Return the (X, Y) coordinate for the center point of the cell that contains the specified text.  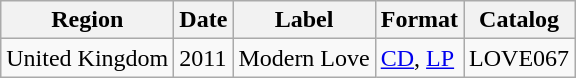
Date (204, 20)
Catalog (520, 20)
Label (304, 20)
Region (88, 20)
Format (419, 20)
2011 (204, 58)
United Kingdom (88, 58)
CD, LP (419, 58)
LOVE067 (520, 58)
Modern Love (304, 58)
